From the cell containing the given text, extract its center point as (x, y) coordinate. 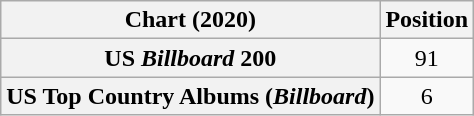
US Top Country Albums (Billboard) (190, 96)
Position (427, 20)
91 (427, 58)
6 (427, 96)
Chart (2020) (190, 20)
US Billboard 200 (190, 58)
